Search for the cell housing the specified text and yield its (X, Y) center coordinate. 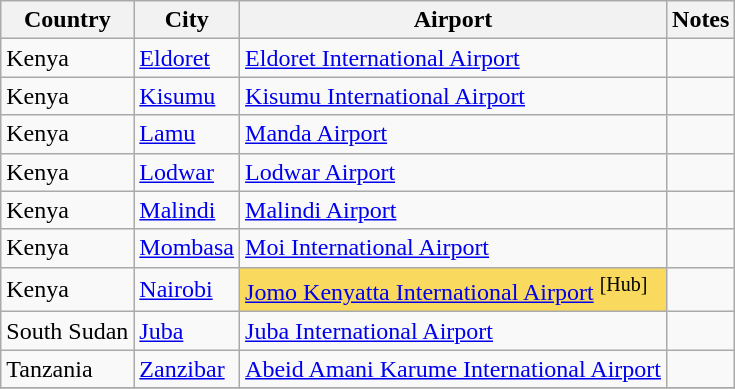
Lodwar Airport (454, 172)
Eldoret International Airport (454, 58)
Nairobi (187, 290)
City (187, 20)
Kisumu International Airport (454, 96)
Malindi (187, 210)
Tanzania (68, 369)
Abeid Amani Karume International Airport (454, 369)
Lodwar (187, 172)
Lamu (187, 134)
Manda Airport (454, 134)
Country (68, 20)
Malindi Airport (454, 210)
Mombasa (187, 248)
Eldoret (187, 58)
Juba (187, 331)
Kisumu (187, 96)
Airport (454, 20)
Moi International Airport (454, 248)
Notes (701, 20)
Jomo Kenyatta International Airport [Hub] (454, 290)
Juba International Airport (454, 331)
Zanzibar (187, 369)
South Sudan (68, 331)
